Extract the [X, Y] coordinate from the center of the cell holding the provided text.  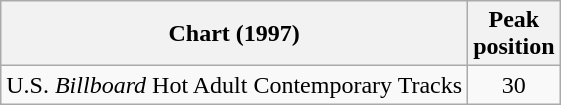
Peakposition [514, 34]
Chart (1997) [234, 34]
U.S. Billboard Hot Adult Contemporary Tracks [234, 85]
30 [514, 85]
